For the text-containing cell, return its midpoint in (X, Y) coordinate format. 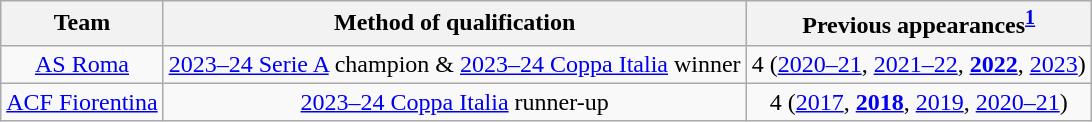
2023–24 Serie A champion & 2023–24 Coppa Italia winner (454, 64)
4 (2017, 2018, 2019, 2020–21) (918, 102)
Team (82, 24)
Previous appearances1 (918, 24)
ACF Fiorentina (82, 102)
Method of qualification (454, 24)
4 (2020–21, 2021–22, 2022, 2023) (918, 64)
2023–24 Coppa Italia runner-up (454, 102)
AS Roma (82, 64)
